Detect which cell encompasses the target text, then output its (x, y) center coordinate. 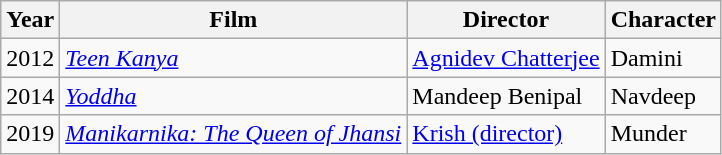
Agnidev Chatterjee (506, 58)
Director (506, 20)
Krish (director) (506, 134)
Navdeep (663, 96)
Munder (663, 134)
Teen Kanya (234, 58)
2012 (30, 58)
Year (30, 20)
Mandeep Benipal (506, 96)
Yoddha (234, 96)
Character (663, 20)
2019 (30, 134)
Film (234, 20)
Manikarnika: The Queen of Jhansi (234, 134)
2014 (30, 96)
Damini (663, 58)
